Identify which cell holds the provided text, then report its [x, y] central coordinate. 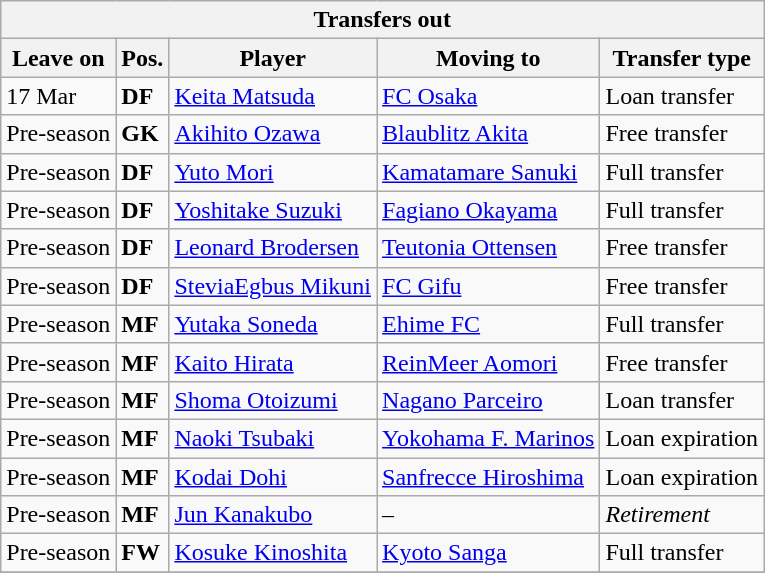
Transfer type [682, 58]
Shoma Otoizumi [273, 400]
17 Mar [58, 96]
Yoshitake Suzuki [273, 210]
Yuto Mori [273, 172]
Retirement [682, 515]
ReinMeer Aomori [488, 362]
Teutonia Ottensen [488, 248]
Moving to [488, 58]
Yutaka Soneda [273, 324]
Leave on [58, 58]
Transfers out [382, 20]
Fagiano Okayama [488, 210]
Akihito Ozawa [273, 134]
GK [142, 134]
– [488, 515]
FW [142, 553]
Kyoto Sanga [488, 553]
Player [273, 58]
Ehime FC [488, 324]
Sanfrecce Hiroshima [488, 477]
Blaublitz Akita [488, 134]
FC Gifu [488, 286]
Nagano Parceiro [488, 400]
Naoki Tsubaki [273, 438]
Kosuke Kinoshita [273, 553]
FC Osaka [488, 96]
Pos. [142, 58]
Keita Matsuda [273, 96]
Yokohama F. Marinos [488, 438]
Kaito Hirata [273, 362]
Kodai Dohi [273, 477]
Jun Kanakubo [273, 515]
SteviaEgbus Mikuni [273, 286]
Leonard Brodersen [273, 248]
Kamatamare Sanuki [488, 172]
